Detect which cell encompasses the target text, then output its [x, y] center coordinate. 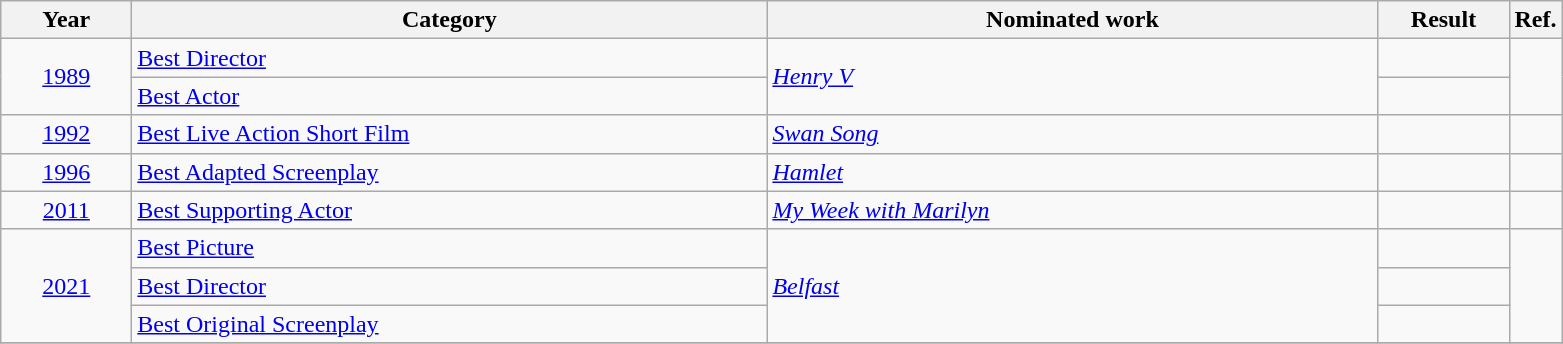
Nominated work [1072, 20]
Best Original Screenplay [450, 324]
Best Picture [450, 248]
Swan Song [1072, 134]
1996 [66, 172]
Year [66, 20]
Result [1444, 20]
Hamlet [1072, 172]
Best Actor [450, 96]
Henry V [1072, 77]
1992 [66, 134]
Belfast [1072, 286]
Best Supporting Actor [450, 210]
1989 [66, 77]
2021 [66, 286]
Best Adapted Screenplay [450, 172]
Ref. [1536, 20]
My Week with Marilyn [1072, 210]
Best Live Action Short Film [450, 134]
2011 [66, 210]
Category [450, 20]
